For the text-containing cell, return its midpoint in [X, Y] coordinate format. 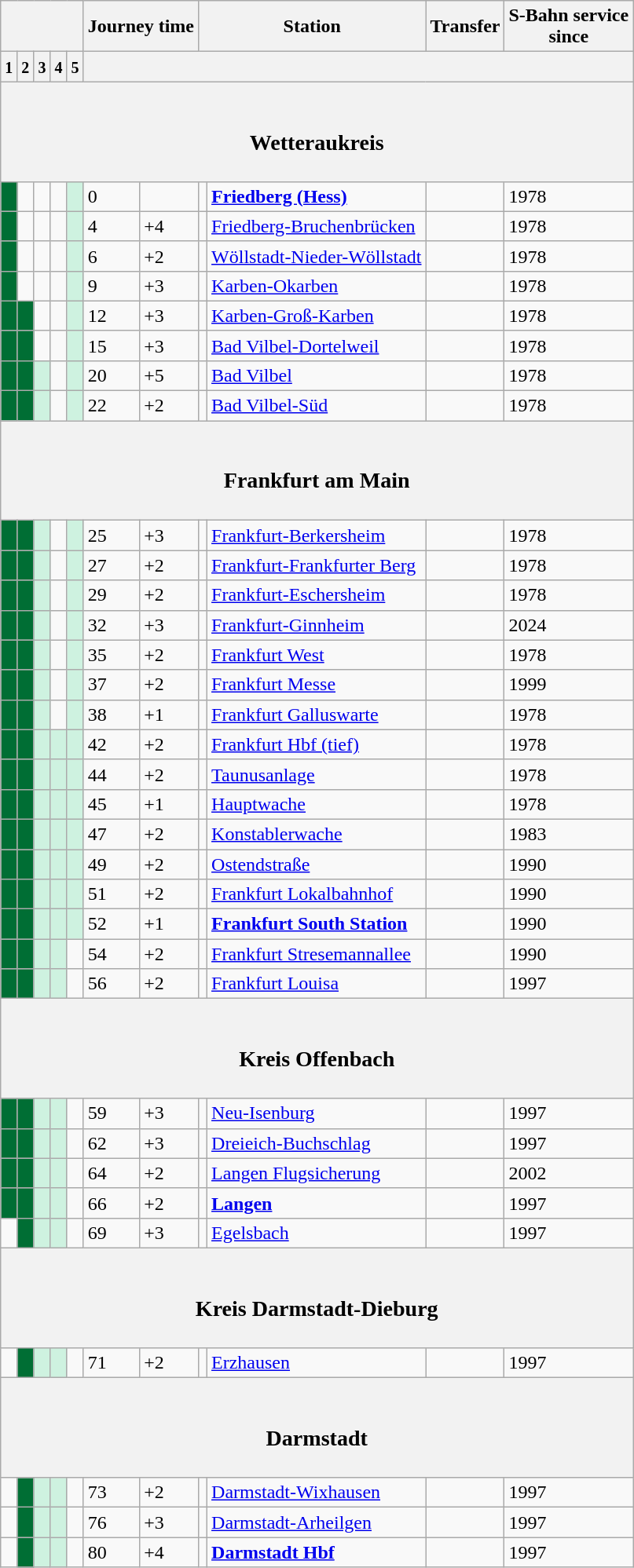
Frankfurt-Eschersheim [317, 595]
Darmstadt [317, 1427]
Frankfurt Stresemannallee [317, 954]
22 [112, 406]
42 [112, 744]
45 [112, 804]
2 [25, 67]
3 [42, 67]
76 [112, 1522]
S-Bahn servicesince [569, 27]
Darmstadt-Wixhausen [317, 1493]
38 [112, 715]
Karben-Groß-Karben [317, 316]
Dreieich-Buchschlag [317, 1143]
66 [112, 1203]
6 [112, 256]
73 [112, 1493]
Wöllstadt-Nieder-Wöllstadt [317, 256]
Journey time [141, 27]
0 [112, 196]
Taunusanlage [317, 774]
Frankfurt-Ginnheim [317, 625]
54 [112, 954]
Frankfurt Galluswarte [317, 715]
Bad Vilbel-Süd [317, 406]
Wetteraukreis [317, 132]
Frankfurt am Main [317, 471]
20 [112, 375]
35 [112, 655]
2002 [569, 1173]
80 [112, 1552]
5 [75, 67]
Egelsbach [317, 1233]
Bad Vilbel [317, 375]
71 [112, 1363]
64 [112, 1173]
Station [312, 27]
Konstablerwache [317, 834]
25 [112, 535]
Darmstadt-Arheilgen [317, 1522]
Frankfurt Messe [317, 685]
9 [112, 286]
Frankfurt Lokalbahnhof [317, 894]
32 [112, 625]
Karben-Okarben [317, 286]
Friedberg (Hess) [317, 196]
Ostendstraße [317, 864]
Frankfurt South Station [317, 924]
27 [112, 565]
+5 [170, 375]
Kreis Offenbach [317, 1049]
1 [9, 67]
1999 [569, 685]
Neu-Isenburg [317, 1113]
Hauptwache [317, 804]
Frankfurt Louisa [317, 984]
51 [112, 894]
69 [112, 1233]
1983 [569, 834]
62 [112, 1143]
2024 [569, 625]
Frankfurt-Frankfurter Berg [317, 565]
Langen Flugsicherung [317, 1173]
49 [112, 864]
44 [112, 774]
Darmstadt Hbf [317, 1552]
Kreis Darmstadt-Dieburg [317, 1297]
Bad Vilbel-Dortelweil [317, 345]
Friedberg-Bruchenbrücken [317, 226]
15 [112, 345]
29 [112, 595]
47 [112, 834]
Langen [317, 1203]
56 [112, 984]
37 [112, 685]
Frankfurt-Berkersheim [317, 535]
Frankfurt Hbf (tief) [317, 744]
59 [112, 1113]
Transfer [465, 27]
12 [112, 316]
Frankfurt West [317, 655]
Erzhausen [317, 1363]
52 [112, 924]
